Extract the [X, Y] coordinate from the center of the cell holding the provided text.  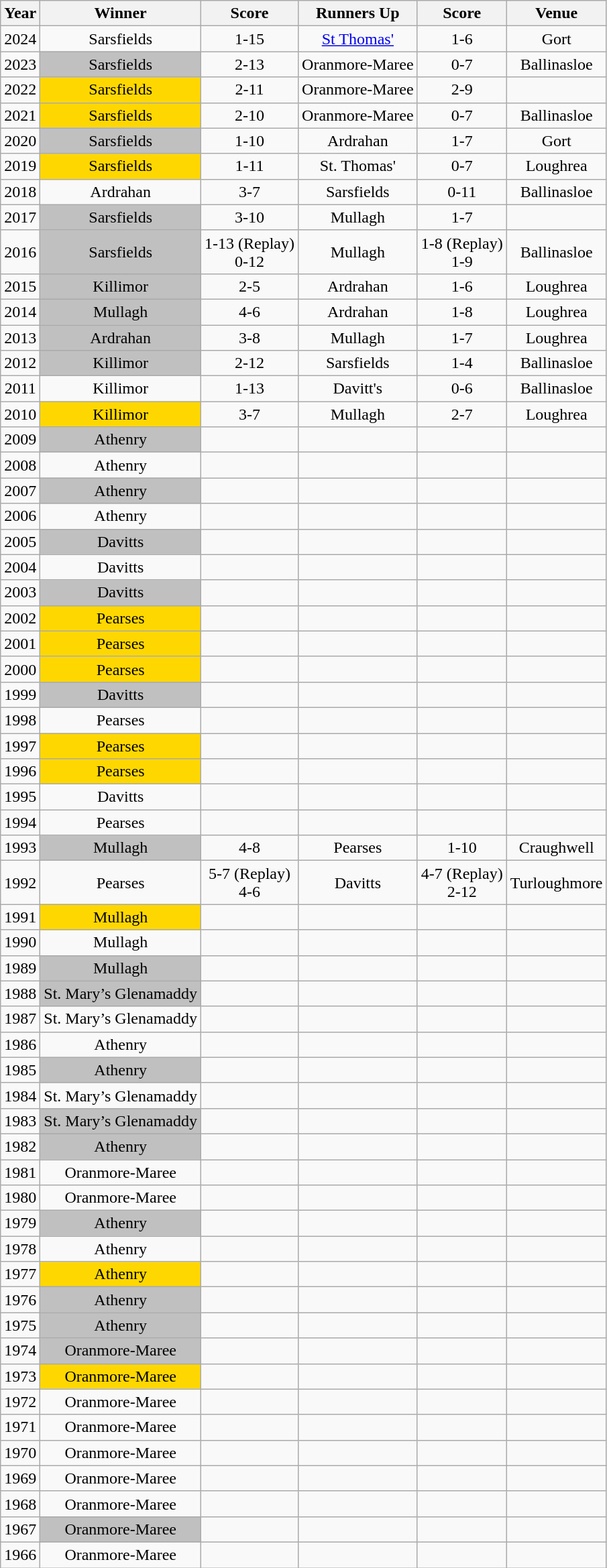
2021 [20, 115]
2-10 [250, 115]
1995 [20, 797]
2018 [20, 192]
2009 [20, 440]
1991 [20, 917]
1-4 [461, 363]
2-7 [461, 414]
1997 [20, 746]
3-10 [250, 217]
Turloughmore [557, 882]
4-7 (Replay)2-12 [461, 882]
4-6 [250, 312]
1977 [20, 1274]
2007 [20, 491]
2017 [20, 217]
2023 [20, 64]
1970 [20, 1453]
5-7 (Replay)4-6 [250, 882]
3-8 [250, 337]
1976 [20, 1300]
1-8 (Replay)1-9 [461, 252]
St Thomas' [358, 39]
1986 [20, 1044]
1974 [20, 1351]
1-15 [250, 39]
2012 [20, 363]
1987 [20, 1019]
4-8 [250, 848]
2-13 [250, 64]
1998 [20, 720]
1983 [20, 1121]
1973 [20, 1376]
2013 [20, 337]
1982 [20, 1146]
1-11 [250, 166]
2016 [20, 252]
1966 [20, 1555]
2004 [20, 567]
1969 [20, 1478]
2001 [20, 644]
2014 [20, 312]
1984 [20, 1095]
2005 [20, 542]
2-9 [461, 90]
1994 [20, 823]
2019 [20, 166]
1988 [20, 993]
1992 [20, 882]
2011 [20, 389]
2-11 [250, 90]
1967 [20, 1529]
2022 [20, 90]
0-11 [461, 192]
1989 [20, 968]
Runners Up [358, 13]
2002 [20, 618]
0-6 [461, 389]
2020 [20, 141]
1996 [20, 772]
2010 [20, 414]
1999 [20, 695]
1978 [20, 1249]
Winner [121, 13]
1980 [20, 1198]
St. Thomas' [358, 166]
2024 [20, 39]
1975 [20, 1325]
1979 [20, 1223]
2-5 [250, 286]
1-8 [461, 312]
2003 [20, 593]
Year [20, 13]
Craughwell [557, 848]
2015 [20, 286]
Davitt's [358, 389]
2008 [20, 465]
2006 [20, 516]
1972 [20, 1402]
Venue [557, 13]
1-13 [250, 389]
1990 [20, 943]
1981 [20, 1172]
1985 [20, 1070]
1993 [20, 848]
2000 [20, 669]
1968 [20, 1504]
2-12 [250, 363]
1-13 (Replay)0-12 [250, 252]
1971 [20, 1427]
